Extract the [x, y] coordinate from the center of the cell holding the provided text.  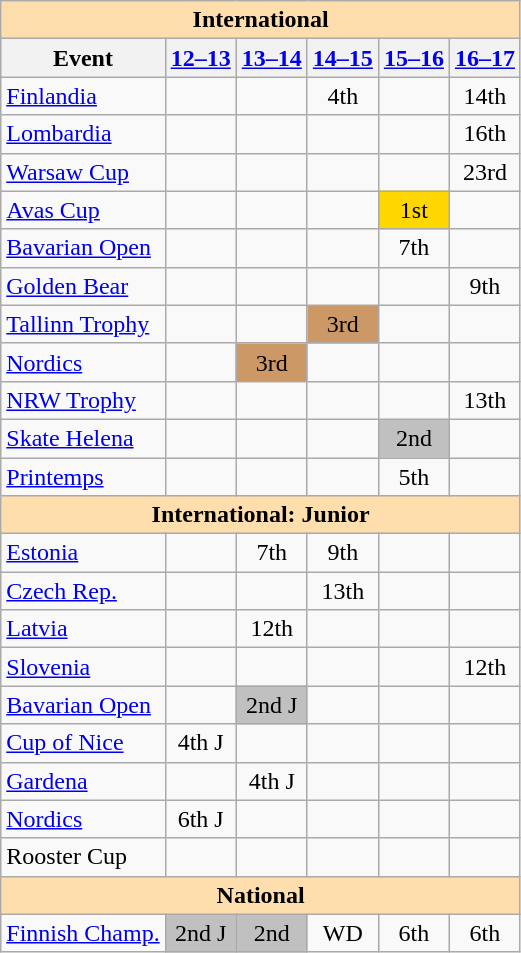
16–17 [484, 58]
Estonia [83, 553]
Lombardia [83, 134]
Tallinn Trophy [83, 324]
Cup of Nice [83, 743]
Warsaw Cup [83, 172]
Finlandia [83, 96]
Finnish Champ. [83, 933]
Gardena [83, 781]
16th [484, 134]
Skate Helena [83, 438]
Printemps [83, 477]
National [261, 895]
Czech Rep. [83, 591]
23rd [484, 172]
14–15 [342, 58]
12–13 [200, 58]
14th [484, 96]
4th [342, 96]
Event [83, 58]
1st [414, 210]
13–14 [272, 58]
Rooster Cup [83, 857]
Avas Cup [83, 210]
Golden Bear [83, 286]
International [261, 20]
6th J [200, 819]
Slovenia [83, 667]
NRW Trophy [83, 400]
15–16 [414, 58]
WD [342, 933]
5th [414, 477]
International: Junior [261, 515]
Latvia [83, 629]
